From the cell containing the given text, extract its center point as (x, y) coordinate. 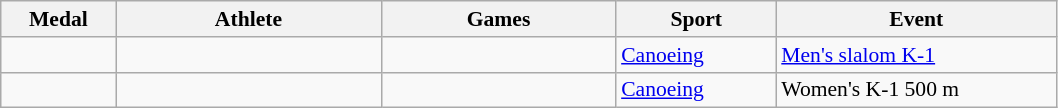
Medal (58, 19)
Women's K-1 500 m (916, 90)
Event (916, 19)
Athlete (248, 19)
Games (498, 19)
Men's slalom K-1 (916, 55)
Sport (696, 19)
